Extract the [X, Y] coordinate from the center of the cell holding the provided text.  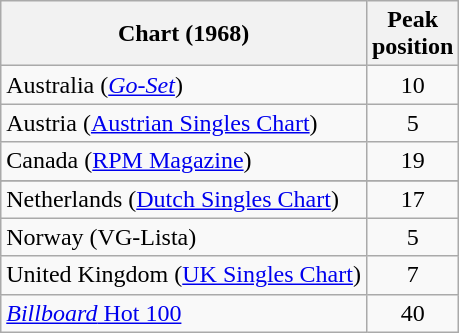
Billboard Hot 100 [184, 313]
Australia (Go-Set) [184, 85]
Austria (Austrian Singles Chart) [184, 123]
Canada (RPM Magazine) [184, 161]
Norway (VG-Lista) [184, 237]
10 [412, 85]
17 [412, 199]
Netherlands (Dutch Singles Chart) [184, 199]
Chart (1968) [184, 34]
United Kingdom (UK Singles Chart) [184, 275]
7 [412, 275]
40 [412, 313]
Peakposition [412, 34]
19 [412, 161]
